Extract the [X, Y] coordinate from the center of the cell holding the provided text.  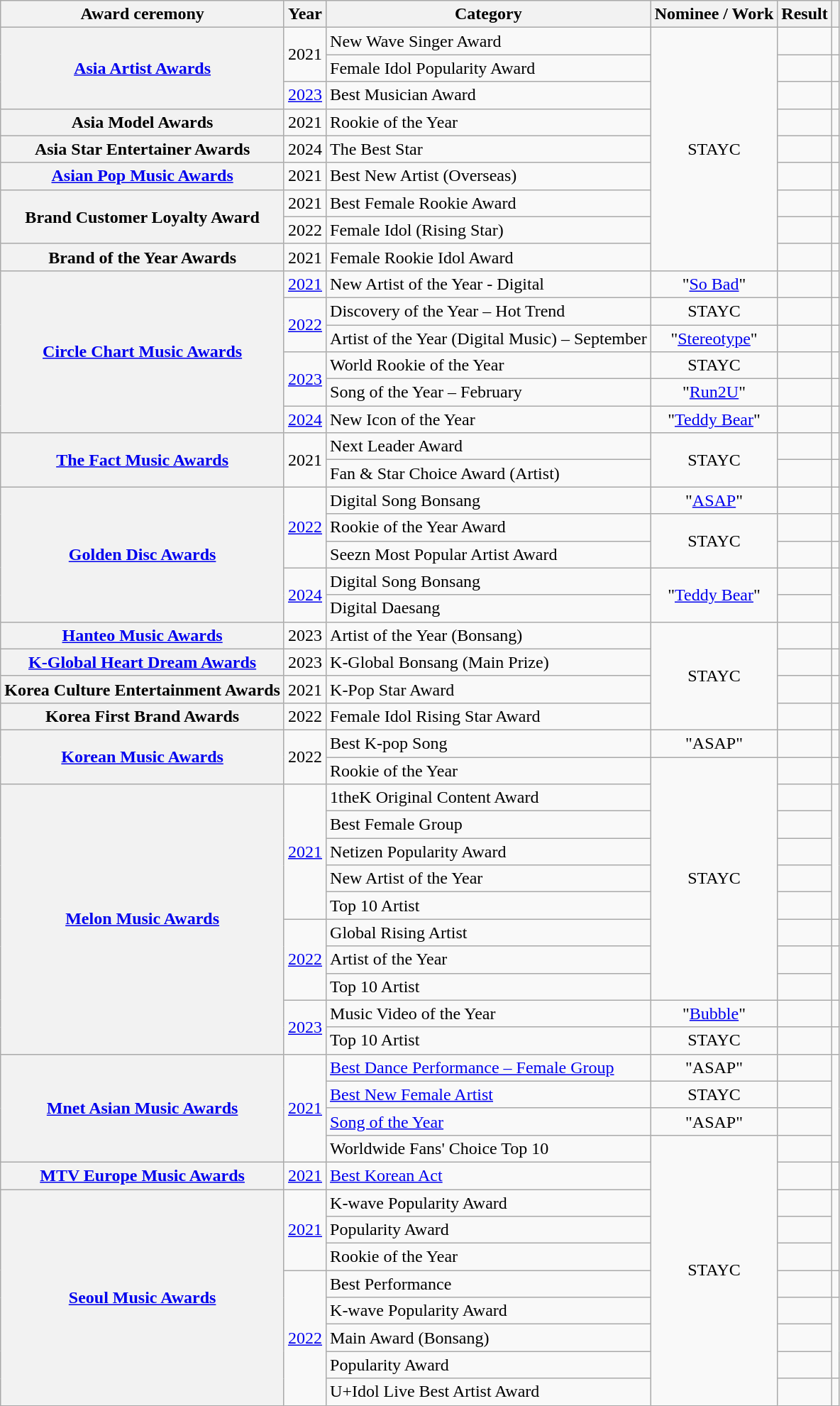
K-Global Heart Dream Awards [143, 662]
New Artist of the Year - Digital [489, 284]
Digital Daesang [489, 608]
Brand Customer Loyalty Award [143, 216]
Seoul Music Awards [143, 1297]
Fan & Star Choice Award (Artist) [489, 473]
Best Musician Award [489, 95]
1theK Original Content Award [489, 798]
Korean Music Awards [143, 757]
Artist of the Year (Digital Music) – September [489, 339]
Asian Pop Music Awards [143, 176]
The Best Star [489, 149]
Song of the Year [489, 1121]
Award ceremony [143, 14]
MTV Europe Music Awards [143, 1175]
Seezn Most Popular Artist Award [489, 554]
Worldwide Fans' Choice Top 10 [489, 1148]
Best Female Group [489, 825]
Artist of the Year [489, 960]
Next Leader Award [489, 446]
Best Performance [489, 1284]
Asia Star Entertainer Awards [143, 149]
Female Idol Rising Star Award [489, 716]
Main Award (Bonsang) [489, 1338]
Korea Culture Entertainment Awards [143, 689]
"So Bad" [714, 284]
Circle Chart Music Awards [143, 351]
"Run2U" [714, 392]
Year [305, 14]
Best New Female Artist [489, 1094]
New Artist of the Year [489, 879]
Female Idol (Rising Star) [489, 230]
K-Pop Star Award [489, 689]
Female Idol Popularity Award [489, 68]
K-Global Bonsang (Main Prize) [489, 662]
Category [489, 14]
New Wave Singer Award [489, 41]
Artist of the Year (Bonsang) [489, 635]
Nominee / Work [714, 14]
Mnet Asian Music Awards [143, 1108]
Best Korean Act [489, 1175]
World Rookie of the Year [489, 366]
New Icon of the Year [489, 419]
Melon Music Awards [143, 920]
Best Dance Performance – Female Group [489, 1067]
Hanteo Music Awards [143, 635]
Best K-pop Song [489, 743]
Netizen Popularity Award [489, 852]
Rookie of the Year Award [489, 527]
Music Video of the Year [489, 1014]
"Stereotype" [714, 339]
"Bubble" [714, 1014]
Best New Artist (Overseas) [489, 176]
U+Idol Live Best Artist Award [489, 1392]
Global Rising Artist [489, 933]
Brand of the Year Awards [143, 257]
Result [805, 14]
Korea First Brand Awards [143, 716]
Asia Model Awards [143, 122]
Asia Artist Awards [143, 68]
Song of the Year – February [489, 392]
The Fact Music Awards [143, 460]
Female Rookie Idol Award [489, 257]
Discovery of the Year – Hot Trend [489, 311]
Golden Disc Awards [143, 554]
Best Female Rookie Award [489, 203]
